Provide the [X, Y] coordinate of the cell's center where the given text is located.  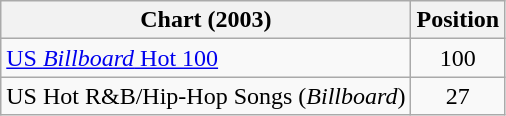
Position [458, 20]
US Hot R&B/Hip-Hop Songs (Billboard) [206, 96]
100 [458, 58]
Chart (2003) [206, 20]
27 [458, 96]
US Billboard Hot 100 [206, 58]
